Output the [x, y] coordinate of the center of the cell containing the given text.  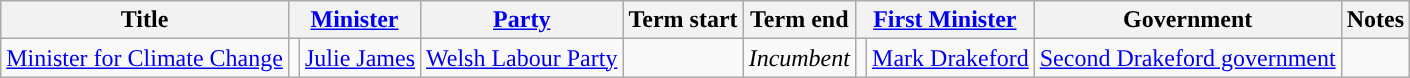
Incumbent [799, 58]
Julie James [360, 58]
Party [522, 20]
First Minister [944, 20]
Minister for Climate Change [145, 58]
Term end [799, 20]
Government [1188, 20]
Title [145, 20]
Welsh Labour Party [522, 58]
Mark Drakeford [951, 58]
Notes [1375, 20]
Second Drakeford government [1188, 58]
Minister [354, 20]
Term start [683, 20]
